For the text-containing cell, return its midpoint in [x, y] coordinate format. 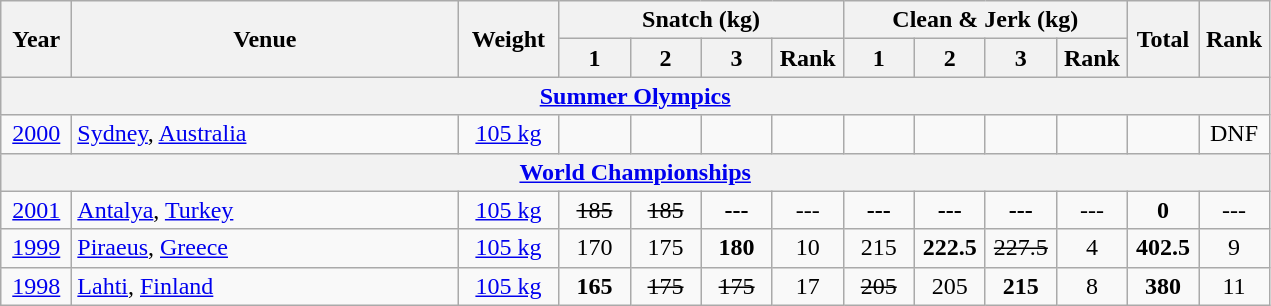
Year [36, 39]
8 [1092, 286]
Sydney, Australia [265, 134]
4 [1092, 248]
10 [808, 248]
Summer Olympics [636, 96]
9 [1234, 248]
Weight [508, 39]
Snatch (kg) [701, 20]
402.5 [1162, 248]
165 [594, 286]
1998 [36, 286]
Clean & Jerk (kg) [985, 20]
2001 [36, 210]
Venue [265, 39]
222.5 [950, 248]
170 [594, 248]
Piraeus, Greece [265, 248]
DNF [1234, 134]
0 [1162, 210]
227.5 [1020, 248]
17 [808, 286]
Antalya, Turkey [265, 210]
11 [1234, 286]
2000 [36, 134]
Total [1162, 39]
Lahti, Finland [265, 286]
380 [1162, 286]
180 [736, 248]
1999 [36, 248]
World Championships [636, 172]
